Pinpoint the cell where the given text exists, returning its (X, Y) midpoint coordinate. 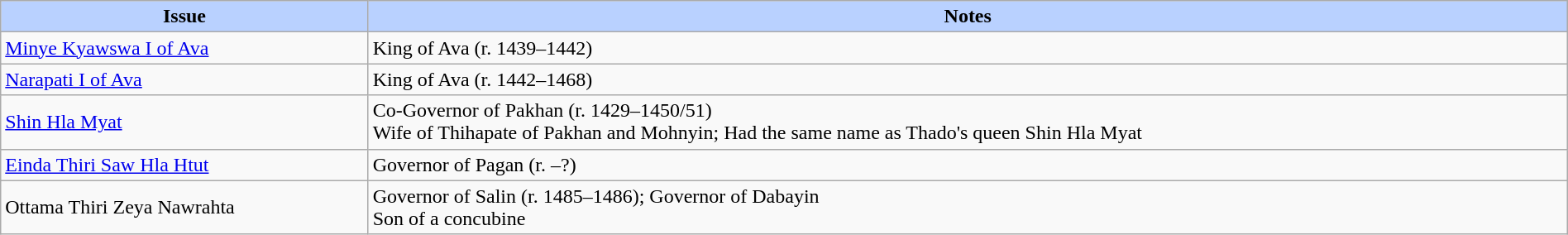
Governor of Salin (r. 1485–1486); Governor of Dabayin Son of a concubine (968, 207)
King of Ava (r. 1442–1468) (968, 79)
Co-Governor of Pakhan (r. 1429–1450/51) Wife of Thihapate of Pakhan and Mohnyin; Had the same name as Thado's queen Shin Hla Myat (968, 122)
Narapati I of Ava (184, 79)
Ottama Thiri Zeya Nawrahta (184, 207)
King of Ava (r. 1439–1442) (968, 48)
Minye Kyawswa I of Ava (184, 48)
Issue (184, 17)
Einda Thiri Saw Hla Htut (184, 165)
Notes (968, 17)
Shin Hla Myat (184, 122)
Governor of Pagan (r. –?) (968, 165)
